For the text-containing cell, return its midpoint in [X, Y] coordinate format. 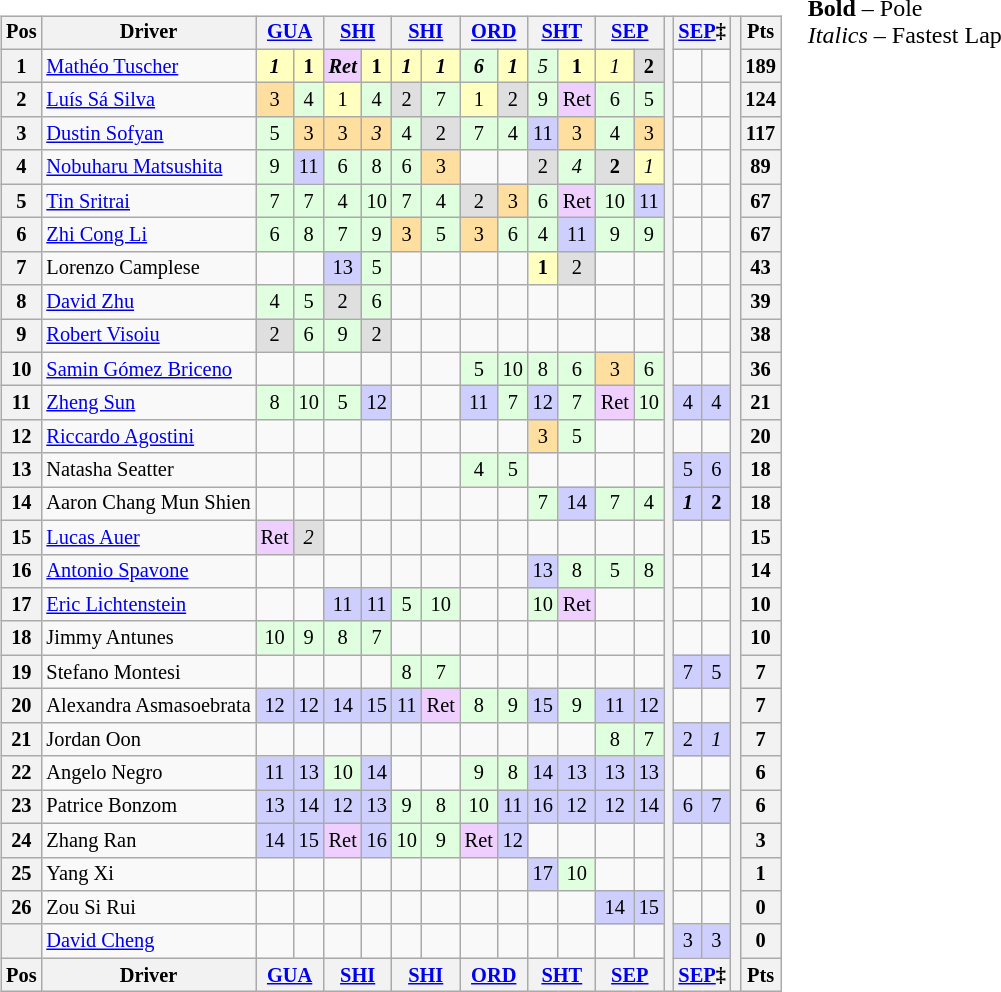
26 [21, 908]
38 [760, 336]
Lorenzo Camplese [148, 268]
Dustin Sofyan [148, 134]
David Cheng [148, 941]
Zhang Ran [148, 840]
23 [21, 807]
Stefano Montesi [148, 672]
Zhi Cong Li [148, 235]
89 [760, 167]
David Zhu [148, 302]
Samin Gómez Briceno [148, 369]
Alexandra Asmasoebrata [148, 706]
Jimmy Antunes [148, 638]
24 [21, 840]
36 [760, 369]
Nobuharu Matsushita [148, 167]
Angelo Negro [148, 773]
Robert Visoiu [148, 336]
Luís Sá Silva [148, 100]
Lucas Auer [148, 537]
Antonio Spavone [148, 571]
Tin Sritrai [148, 201]
43 [760, 268]
25 [21, 874]
Aaron Chang Mun Shien [148, 504]
Eric Lichtenstein [148, 605]
22 [21, 773]
Mathéo Tuscher [148, 66]
124 [760, 100]
Natasha Seatter [148, 470]
117 [760, 134]
Patrice Bonzom [148, 807]
189 [760, 66]
Jordan Oon [148, 739]
Zheng Sun [148, 403]
19 [21, 672]
Zou Si Rui [148, 908]
39 [760, 302]
Riccardo Agostini [148, 437]
Yang Xi [148, 874]
